For the text-containing cell, return its midpoint in (X, Y) coordinate format. 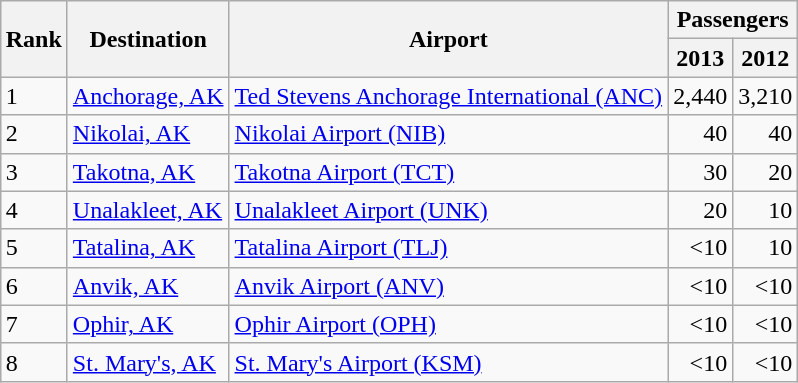
3 (34, 172)
2 (34, 134)
Destination (148, 39)
Nikolai, AK (148, 134)
Ophir Airport (OPH) (448, 324)
St. Mary's, AK (148, 362)
Ted Stevens Anchorage International (ANC) (448, 96)
Unalakleet Airport (UNK) (448, 210)
Tatalina, AK (148, 248)
5 (34, 248)
Airport (448, 39)
Anvik, AK (148, 286)
Passengers (733, 20)
30 (700, 172)
2,440 (700, 96)
Ophir, AK (148, 324)
3,210 (766, 96)
1 (34, 96)
Takotna, AK (148, 172)
2012 (766, 58)
Anchorage, AK (148, 96)
7 (34, 324)
6 (34, 286)
8 (34, 362)
2013 (700, 58)
Anvik Airport (ANV) (448, 286)
Takotna Airport (TCT) (448, 172)
Tatalina Airport (TLJ) (448, 248)
4 (34, 210)
Rank (34, 39)
St. Mary's Airport (KSM) (448, 362)
Unalakleet, AK (148, 210)
Nikolai Airport (NIB) (448, 134)
